Determine the (x, y) coordinate at the center of the cell enclosing the given text.  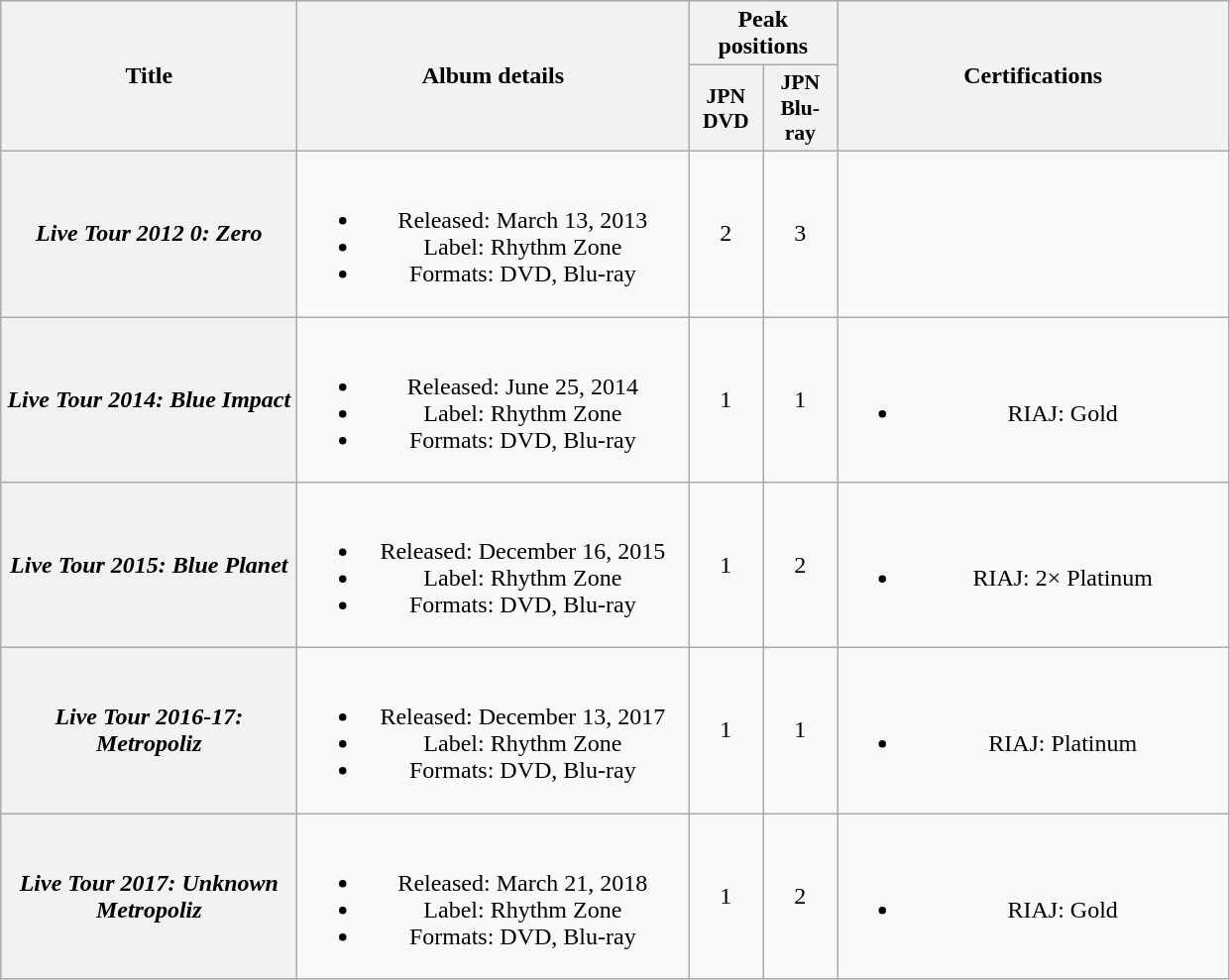
Live Tour 2014: Blue Impact (149, 400)
Released: March 13, 2013 Label: Rhythm ZoneFormats: DVD, Blu-ray (494, 234)
Certifications (1033, 76)
Title (149, 76)
Live Tour 2016-17: Metropoliz (149, 731)
3 (801, 234)
RIAJ: Platinum (1033, 731)
Released: December 13, 2017 Label: Rhythm ZoneFormats: DVD, Blu-ray (494, 731)
Released: March 21, 2018 Label: Rhythm ZoneFormats: DVD, Blu-ray (494, 896)
Released: December 16, 2015 Label: Rhythm ZoneFormats: DVD, Blu-ray (494, 565)
Live Tour 2012 0: Zero (149, 234)
JPN Blu-ray (801, 109)
Live Tour 2015: Blue Planet (149, 565)
Album details (494, 76)
Live Tour 2017: Unknown Metropoliz (149, 896)
JPN DVD (726, 109)
Released: June 25, 2014 Label: Rhythm ZoneFormats: DVD, Blu-ray (494, 400)
Peak positions (763, 34)
RIAJ: 2× Platinum (1033, 565)
